From the cell containing the given text, extract its center point as (x, y) coordinate. 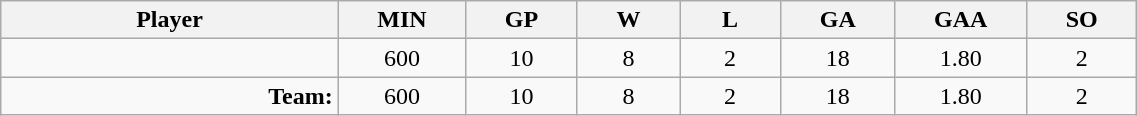
L (730, 20)
GAA (961, 20)
GA (838, 20)
MIN (402, 20)
Player (170, 20)
GP (522, 20)
SO (1081, 20)
Team: (170, 96)
W (628, 20)
